Output the [X, Y] coordinate of the center of the cell containing the given text.  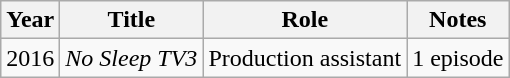
Year [30, 20]
1 episode [458, 58]
Production assistant [305, 58]
Notes [458, 20]
No Sleep TV3 [132, 58]
Title [132, 20]
Role [305, 20]
2016 [30, 58]
